Output the (X, Y) coordinate of the center of the cell containing the given text.  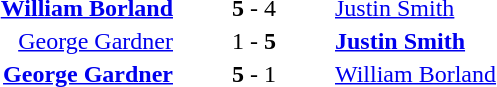
1 - 5 (254, 41)
